Scan for the cell matching the given text and deliver its (X, Y) coordinate at center. 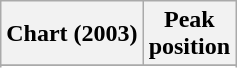
Chart (2003) (72, 34)
Peak position (189, 34)
